Return (X, Y) of the center of cell containing provided text 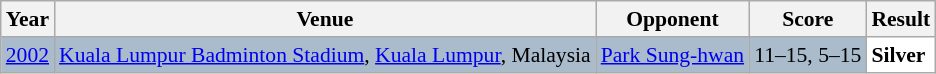
Park Sung-hwan (672, 55)
11–15, 5–15 (808, 55)
Result (900, 19)
Year (28, 19)
Venue (325, 19)
2002 (28, 55)
Kuala Lumpur Badminton Stadium, Kuala Lumpur, Malaysia (325, 55)
Opponent (672, 19)
Silver (900, 55)
Score (808, 19)
